Capture the cell that displays the provided text and extract its [X, Y] central coordinate. 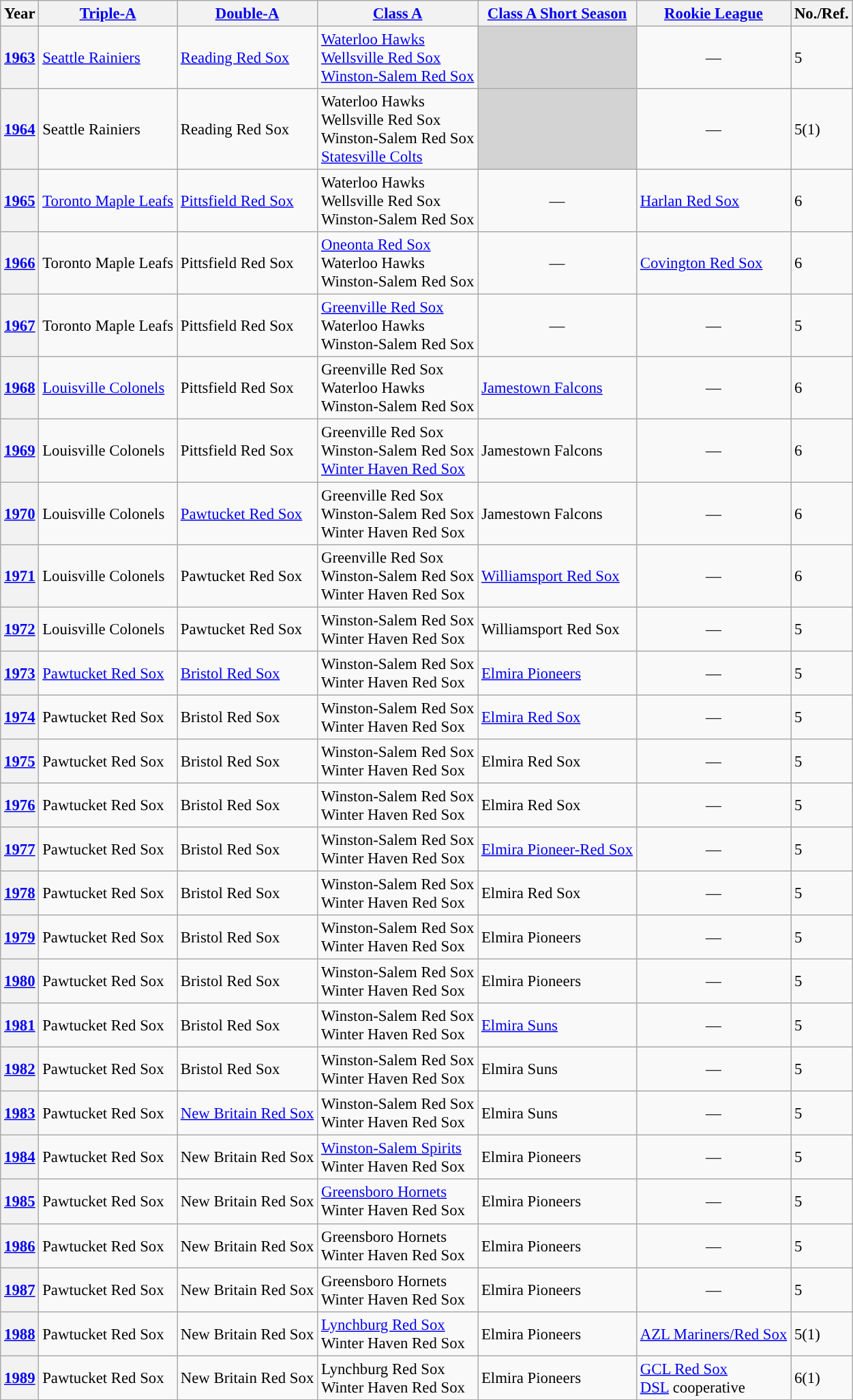
1970 [20, 513]
1982 [20, 1069]
1984 [20, 1158]
Harlan Red Sox [713, 201]
1977 [20, 850]
Class A [398, 14]
6(1) [822, 1377]
1987 [20, 1290]
1985 [20, 1202]
1976 [20, 805]
1973 [20, 672]
Winston-Salem SpiritsWinter Haven Red Sox [398, 1158]
Elmira Pioneer-Red Sox [558, 850]
Waterloo HawksWellsville Red SoxWinston-Salem Red SoxStatesville Colts [398, 130]
1969 [20, 451]
Class A Short Season [558, 14]
1980 [20, 982]
Double-A [248, 14]
1988 [20, 1334]
1967 [20, 326]
1968 [20, 389]
No./Ref. [822, 14]
Year [20, 14]
1983 [20, 1113]
1981 [20, 1026]
Oneonta Red SoxWaterloo HawksWinston-Salem Red Sox [398, 263]
AZL Mariners/Red Sox [713, 1334]
Covington Red Sox [713, 263]
GCL Red SoxDSL cooperative [713, 1377]
Rookie League [713, 14]
1989 [20, 1377]
Triple-A [108, 14]
1986 [20, 1245]
1975 [20, 761]
1963 [20, 58]
1966 [20, 263]
1965 [20, 201]
1971 [20, 576]
1978 [20, 893]
1979 [20, 937]
1964 [20, 130]
1972 [20, 629]
1974 [20, 717]
